Locate the cell with the specified text and output its (X, Y) center coordinate. 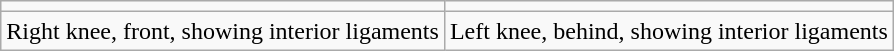
Left knee, behind, showing interior ligaments (668, 31)
Right knee, front, showing interior ligaments (223, 31)
